Search for the cell housing the specified text and yield its [x, y] center coordinate. 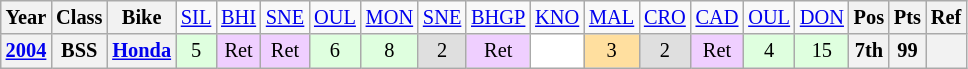
DON [822, 17]
5 [196, 51]
Ref [946, 17]
MAL [612, 17]
CAD [718, 17]
15 [822, 51]
Pts [908, 17]
3 [612, 51]
7th [869, 51]
BHGP [498, 17]
KNO [557, 17]
8 [390, 51]
2004 [26, 51]
MON [390, 17]
CRO [665, 17]
99 [908, 51]
Year [26, 17]
Honda [142, 51]
BHI [238, 17]
Bike [142, 17]
BSS [79, 51]
Pos [869, 17]
SIL [196, 17]
4 [769, 51]
6 [335, 51]
Class [79, 17]
